Provide the [x, y] coordinate of the cell's center where the given text is located.  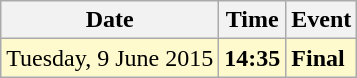
Tuesday, 9 June 2015 [110, 58]
Final [322, 58]
Time [252, 20]
Event [322, 20]
Date [110, 20]
14:35 [252, 58]
